Return the (X, Y) coordinate for the center point of the cell that contains the specified text.  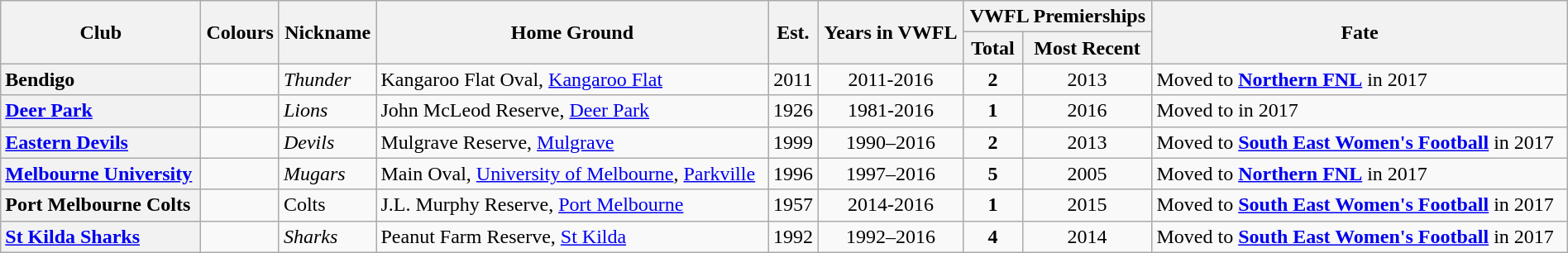
Club (101, 32)
Nickname (327, 32)
1999 (793, 142)
Thunder (327, 79)
Bendigo (101, 79)
Devils (327, 142)
2014 (1087, 236)
Est. (793, 32)
Total (992, 48)
John McLeod Reserve, Deer Park (572, 111)
Most Recent (1087, 48)
Fate (1360, 32)
1981-2016 (891, 111)
Moved to in 2017 (1360, 111)
2011 (793, 79)
4 (992, 236)
Eastern Devils (101, 142)
2011-2016 (891, 79)
2015 (1087, 205)
1990–2016 (891, 142)
1957 (793, 205)
Peanut Farm Reserve, St Kilda (572, 236)
Colts (327, 205)
Port Melbourne Colts (101, 205)
1996 (793, 174)
Years in VWFL (891, 32)
J.L. Murphy Reserve, Port Melbourne (572, 205)
Mugars (327, 174)
2014-2016 (891, 205)
Lions (327, 111)
Main Oval, University of Melbourne, Parkville (572, 174)
Melbourne University (101, 174)
Kangaroo Flat Oval, Kangaroo Flat (572, 79)
Home Ground (572, 32)
1997–2016 (891, 174)
VWFL Premierships (1058, 17)
1926 (793, 111)
5 (992, 174)
1992 (793, 236)
2005 (1087, 174)
Deer Park (101, 111)
St Kilda Sharks (101, 236)
Sharks (327, 236)
1992–2016 (891, 236)
2016 (1087, 111)
Mulgrave Reserve, Mulgrave (572, 142)
Colours (240, 32)
